Find where the given text appears and provide that cell's center as (X, Y) coordinate. 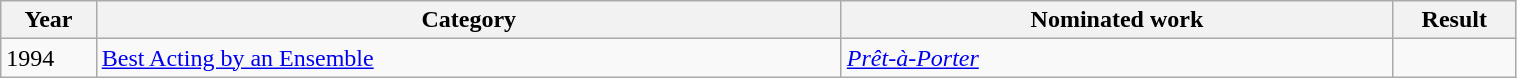
Best Acting by an Ensemble (468, 58)
Year (48, 20)
Category (468, 20)
Prêt-à-Porter (1116, 58)
Nominated work (1116, 20)
1994 (48, 58)
Result (1455, 20)
